Pinpoint the cell where the given text exists, returning its [x, y] midpoint coordinate. 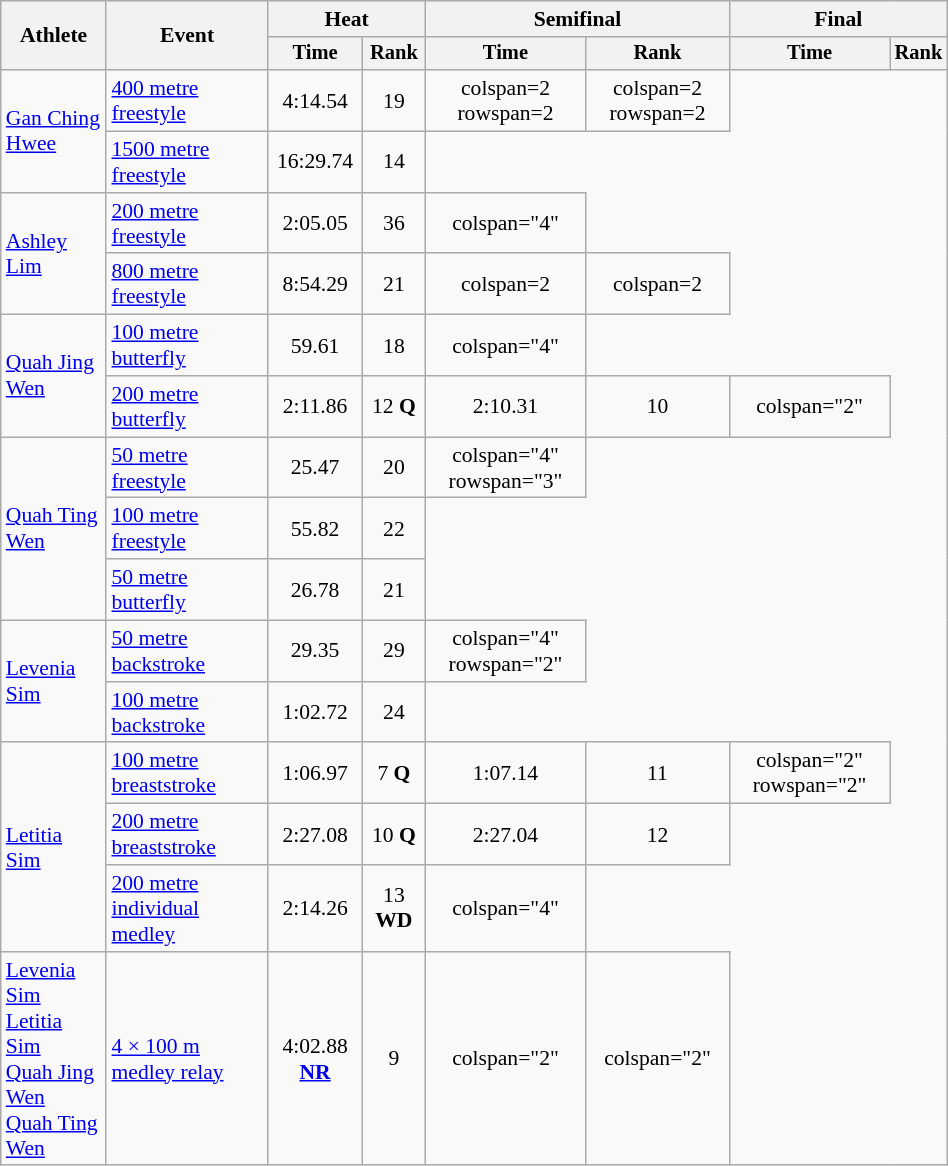
24 [394, 712]
59.61 [316, 346]
Semifinal [577, 19]
16:29.74 [316, 162]
2:27.04 [505, 834]
29.35 [316, 652]
14 [394, 162]
200 metre freestyle [186, 224]
Gan Ching Hwee [54, 131]
9 [394, 1059]
10 Q [394, 834]
2:14.26 [316, 908]
Levenia Sim Letitia Sim Quah Jing Wen Quah Ting Wen [54, 1059]
4 × 100 m medley relay [186, 1059]
10 [658, 406]
Event [186, 36]
25.47 [316, 468]
200 metre butterfly [186, 406]
Ashley Lim [54, 254]
13 WD [394, 908]
2:10.31 [505, 406]
4:14.54 [316, 100]
Final [838, 19]
Quah Ting Wen [54, 528]
1:06.97 [316, 774]
colspan="4" rowspan="3" [505, 468]
50 metre backstroke [186, 652]
Letitia Sim [54, 848]
1500 metre freestyle [186, 162]
12 Q [394, 406]
Athlete [54, 36]
12 [658, 834]
50 metre freestyle [186, 468]
100 metre backstroke [186, 712]
29 [394, 652]
20 [394, 468]
1:02.72 [316, 712]
Levenia Sim [54, 682]
200 metre breaststroke [186, 834]
2:27.08 [316, 834]
100 metre breaststroke [186, 774]
26.78 [316, 590]
55.82 [316, 528]
22 [394, 528]
19 [394, 100]
800 metre freestyle [186, 284]
colspan="4" rowspan="2" [505, 652]
50 metre butterfly [186, 590]
4:02.88 NR [316, 1059]
100 metre butterfly [186, 346]
2:11.86 [316, 406]
7 Q [394, 774]
Quah Jing Wen [54, 376]
Heat [347, 19]
2:05.05 [316, 224]
11 [658, 774]
400 metre freestyle [186, 100]
8:54.29 [316, 284]
colspan="2" rowspan="2" [809, 774]
18 [394, 346]
200 metre individual medley [186, 908]
1:07.14 [505, 774]
36 [394, 224]
100 metre freestyle [186, 528]
